Pinpoint the cell where the given text exists, returning its (x, y) midpoint coordinate. 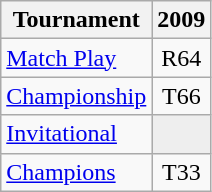
Match Play (76, 58)
2009 (182, 20)
Tournament (76, 20)
R64 (182, 58)
T66 (182, 96)
Invitational (76, 134)
Championship (76, 96)
Champions (76, 172)
T33 (182, 172)
